Capture the cell that displays the provided text and extract its (x, y) central coordinate. 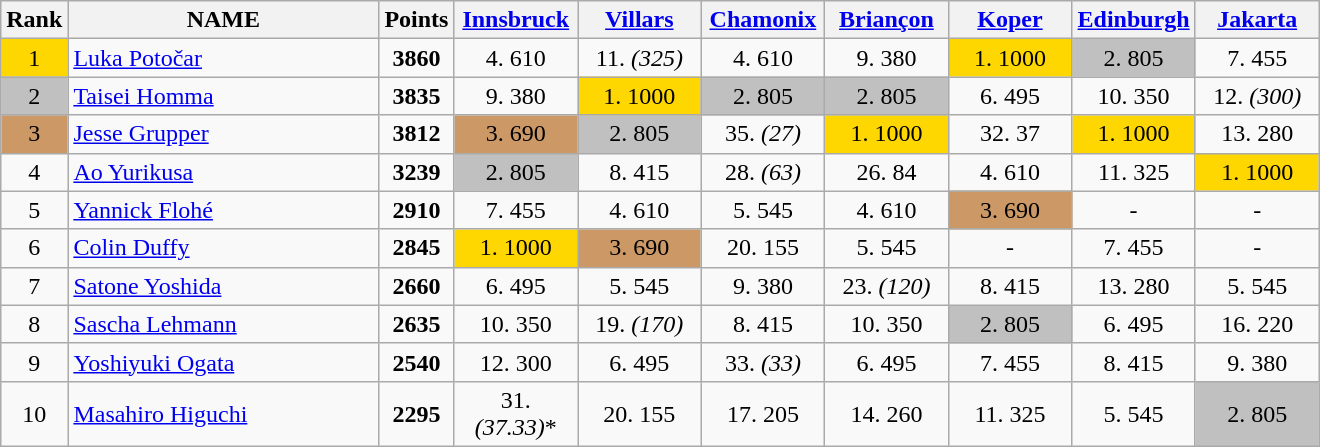
3835 (416, 96)
26. 84 (887, 172)
Koper (1010, 20)
3812 (416, 134)
12. 300 (516, 362)
16. 220 (1257, 324)
8 (34, 324)
Jesse Grupper (224, 134)
14. 260 (887, 414)
Points (416, 20)
Rank (34, 20)
Ao Yurikusa (224, 172)
3239 (416, 172)
Colin Duffy (224, 248)
6 (34, 248)
5 (34, 210)
28. (63) (763, 172)
32. 37 (1010, 134)
Briançon (887, 20)
NAME (224, 20)
35. (27) (763, 134)
2540 (416, 362)
Villars (640, 20)
Masahiro Higuchi (224, 414)
31. (37.33)* (516, 414)
Sascha Lehmann (224, 324)
10 (34, 414)
2660 (416, 286)
Yannick Flohé (224, 210)
Yoshiyuki Ogata (224, 362)
Chamonix (763, 20)
Luka Potočar (224, 58)
7 (34, 286)
2845 (416, 248)
19. (170) (640, 324)
2635 (416, 324)
Innsbruck (516, 20)
12. (300) (1257, 96)
2 (34, 96)
3860 (416, 58)
17. 205 (763, 414)
2910 (416, 210)
Edinburgh (1134, 20)
2295 (416, 414)
23. (120) (887, 286)
9 (34, 362)
11. (325) (640, 58)
1 (34, 58)
Taisei Homma (224, 96)
33. (33) (763, 362)
3 (34, 134)
Satone Yoshida (224, 286)
Jakarta (1257, 20)
4 (34, 172)
